Output the (X, Y) coordinate of the center of the cell containing the given text.  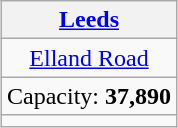
Leeds (88, 20)
Capacity: 37,890 (88, 96)
Elland Road (88, 58)
